Extract the [X, Y] coordinate from the center of the cell holding the provided text.  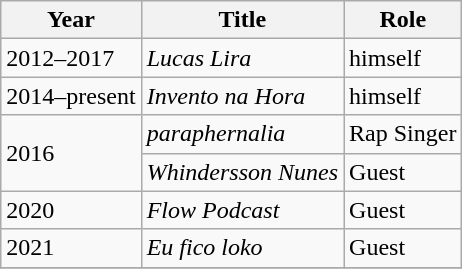
2014–present [71, 96]
Year [71, 20]
2012–2017 [71, 58]
Whindersson Nunes [242, 172]
Eu fico loko [242, 248]
paraphernalia [242, 134]
2020 [71, 210]
Title [242, 20]
2016 [71, 153]
2021 [71, 248]
Flow Podcast [242, 210]
Rap Singer [403, 134]
Role [403, 20]
Invento na Hora [242, 96]
Lucas Lira [242, 58]
